From the cell containing the given text, extract its center point as [X, Y] coordinate. 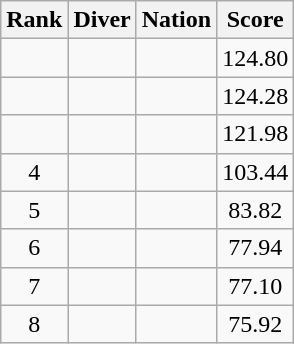
7 [34, 286]
4 [34, 172]
121.98 [256, 134]
6 [34, 248]
5 [34, 210]
75.92 [256, 324]
77.94 [256, 248]
77.10 [256, 286]
83.82 [256, 210]
Nation [176, 20]
124.80 [256, 58]
8 [34, 324]
124.28 [256, 96]
103.44 [256, 172]
Rank [34, 20]
Diver [102, 20]
Score [256, 20]
